Locate the cell with the specified text and output its (x, y) center coordinate. 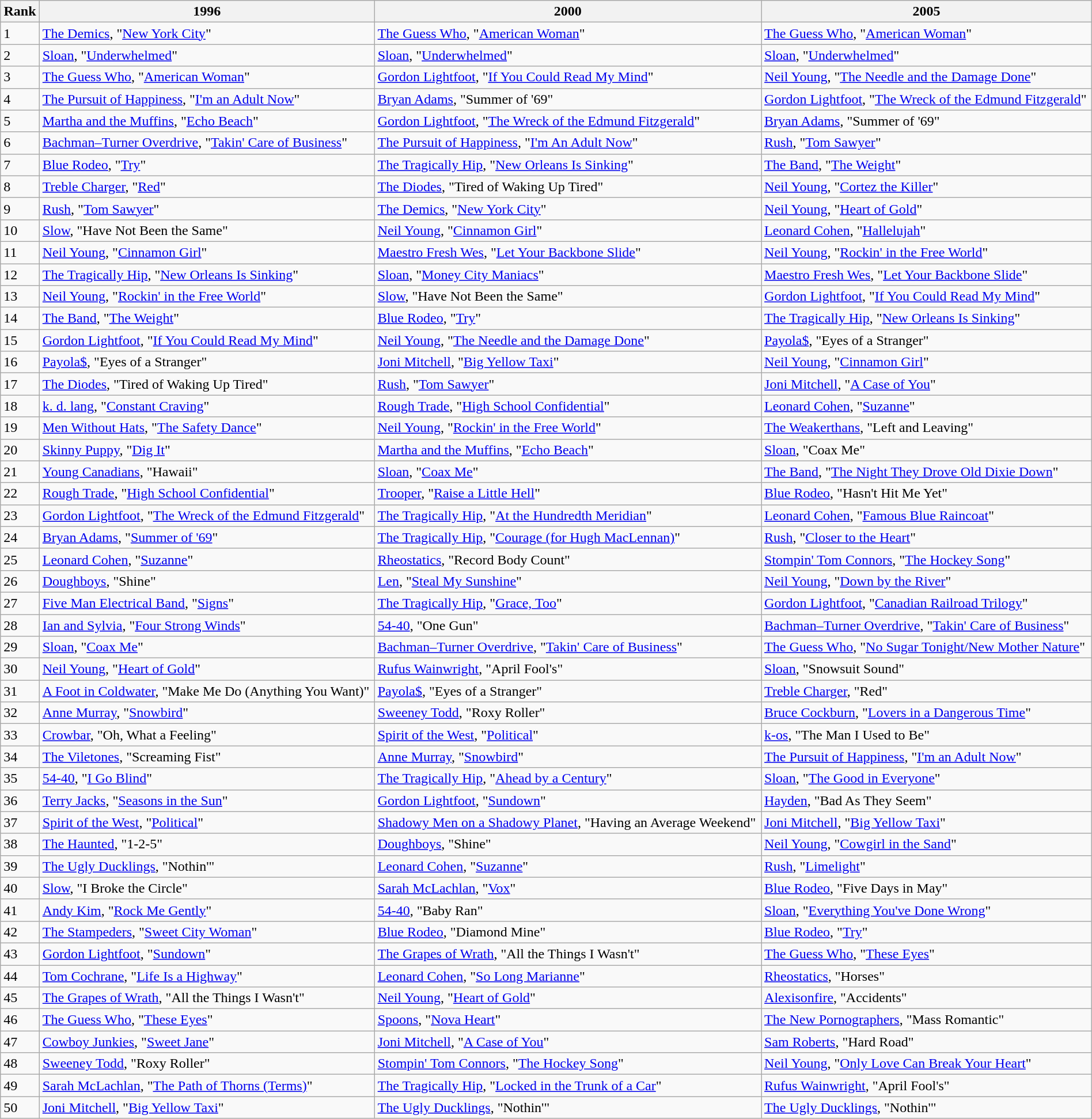
Shadowy Men on a Shadowy Planet, "Having an Average Weekend" (568, 822)
k-os, "The Man I Used to Be" (927, 735)
4 (20, 99)
2000 (568, 12)
42 (20, 932)
Rheostatics, "Horses" (927, 976)
Sam Roberts, "Hard Road" (927, 1042)
A Foot in Coldwater, "Make Me Do (Anything You Want)" (207, 691)
7 (20, 165)
16 (20, 362)
The New Pornographers, "Mass Romantic" (927, 1020)
46 (20, 1020)
19 (20, 428)
Rank (20, 12)
43 (20, 954)
29 (20, 647)
10 (20, 230)
26 (20, 581)
23 (20, 515)
34 (20, 757)
50 (20, 1107)
35 (20, 779)
The Stampeders, "Sweet City Woman" (207, 932)
The Viletones, "Screaming Fist" (207, 757)
The Tragically Hip, "At the Hundredth Meridian" (568, 515)
Sloan, "Money City Maniacs" (568, 275)
Blue Rodeo, "Five Days in May" (927, 888)
Skinny Puppy, "Dig It" (207, 450)
Trooper, "Raise a Little Hell" (568, 494)
Bruce Cockburn, "Lovers in a Dangerous Time" (927, 713)
Neil Young, "Only Love Can Break Your Heart" (927, 1064)
54-40, "I Go Blind" (207, 779)
54-40, "Baby Ran" (568, 910)
The Tragically Hip, "Ahead by a Century" (568, 779)
18 (20, 406)
Sloan, "Everything You've Done Wrong" (927, 910)
Neil Young, "Cortez the Killer" (927, 187)
25 (20, 559)
The Haunted, "1-2-5" (207, 844)
Five Man Electrical Band, "Signs" (207, 603)
12 (20, 275)
44 (20, 976)
Len, "Steal My Sunshine" (568, 581)
6 (20, 143)
38 (20, 844)
54-40, "One Gun" (568, 625)
1 (20, 33)
41 (20, 910)
The Tragically Hip, "Courage (for Hugh MacLennan)" (568, 537)
Slow, "I Broke the Circle" (207, 888)
Leonard Cohen, "Hallelujah" (927, 230)
33 (20, 735)
Neil Young, "Down by the River" (927, 581)
27 (20, 603)
22 (20, 494)
2005 (927, 12)
37 (20, 822)
Sloan, "Snowsuit Sound" (927, 669)
28 (20, 625)
49 (20, 1086)
20 (20, 450)
30 (20, 669)
32 (20, 713)
8 (20, 187)
Sarah McLachlan, "The Path of Thorns (Terms)" (207, 1086)
21 (20, 472)
39 (20, 866)
The Weakerthans, "Left and Leaving" (927, 428)
Ian and Sylvia, "Four Strong Winds" (207, 625)
2 (20, 55)
The Band, "The Night They Drove Old Dixie Down" (927, 472)
Blue Rodeo, "Hasn't Hit Me Yet" (927, 494)
Blue Rodeo, "Diamond Mine" (568, 932)
17 (20, 384)
31 (20, 691)
The Tragically Hip, "Locked in the Trunk of a Car" (568, 1086)
Leonard Cohen, "So Long Marianne" (568, 976)
11 (20, 252)
24 (20, 537)
15 (20, 340)
Gordon Lightfoot, "Canadian Railroad Trilogy" (927, 603)
The Tragically Hip, "Grace, Too" (568, 603)
Rush, "Closer to the Heart" (927, 537)
Andy Kim, "Rock Me Gently" (207, 910)
Young Canadians, "Hawaii" (207, 472)
3 (20, 77)
Rheostatics, "Record Body Count" (568, 559)
9 (20, 208)
36 (20, 801)
The Guess Who, "No Sugar Tonight/New Mother Nature" (927, 647)
47 (20, 1042)
45 (20, 998)
5 (20, 121)
The Pursuit of Happiness, "I'm An Adult Now" (568, 143)
13 (20, 297)
Hayden, "Bad As They Seem" (927, 801)
Sarah McLachlan, "Vox" (568, 888)
Spoons, "Nova Heart" (568, 1020)
Neil Young, "Cowgirl in the Sand" (927, 844)
k. d. lang, "Constant Craving" (207, 406)
Sloan, "The Good in Everyone" (927, 779)
Leonard Cohen, "Famous Blue Raincoat" (927, 515)
48 (20, 1064)
14 (20, 318)
Terry Jacks, "Seasons in the Sun" (207, 801)
40 (20, 888)
Cowboy Junkies, "Sweet Jane" (207, 1042)
Alexisonfire, "Accidents" (927, 998)
Rush, "Limelight" (927, 866)
1996 (207, 12)
Men Without Hats, "The Safety Dance" (207, 428)
Tom Cochrane, "Life Is a Highway" (207, 976)
Crowbar, "Oh, What a Feeling" (207, 735)
